Identify which cell holds the provided text, then report its [x, y] central coordinate. 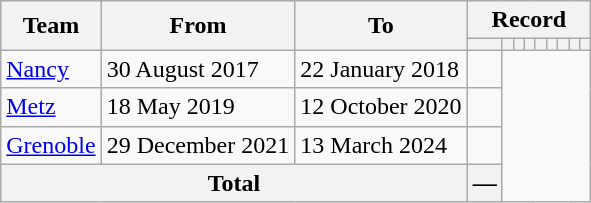
To [381, 26]
12 October 2020 [381, 107]
22 January 2018 [381, 69]
Metz [51, 107]
Grenoble [51, 145]
From [198, 26]
— [484, 183]
Record [529, 20]
Total [234, 183]
18 May 2019 [198, 107]
30 August 2017 [198, 69]
Nancy [51, 69]
13 March 2024 [381, 145]
Team [51, 26]
29 December 2021 [198, 145]
